Return [x, y] of the center of cell containing provided text 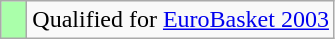
Qualified for EuroBasket 2003 [181, 20]
